Determine the (X, Y) coordinate at the center of the cell enclosing the given text.  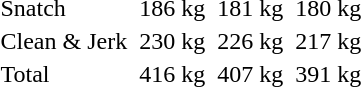
226 kg (250, 41)
230 kg (172, 41)
